Return (x, y) of the center of cell containing provided text 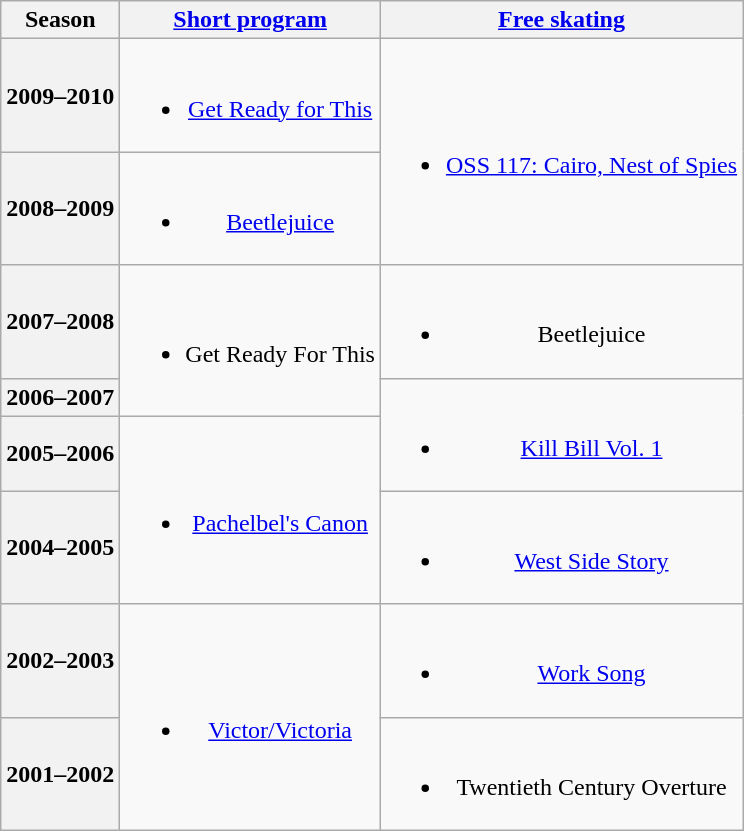
2001–2002 (60, 774)
Kill Bill Vol. 1 (561, 434)
2009–2010 (60, 96)
Short program (250, 20)
Season (60, 20)
2005–2006 (60, 454)
Pachelbel's Canon (250, 510)
Victor/Victoria (250, 717)
Twentieth Century Overture (561, 774)
Get Ready For This (250, 340)
Work Song (561, 660)
2008–2009 (60, 208)
2007–2008 (60, 322)
2002–2003 (60, 660)
2006–2007 (60, 397)
2004–2005 (60, 548)
Get Ready for This (250, 96)
OSS 117: Cairo, Nest of Spies (561, 152)
West Side Story (561, 548)
Free skating (561, 20)
